Identify which cell holds the provided text, then report its [X, Y] central coordinate. 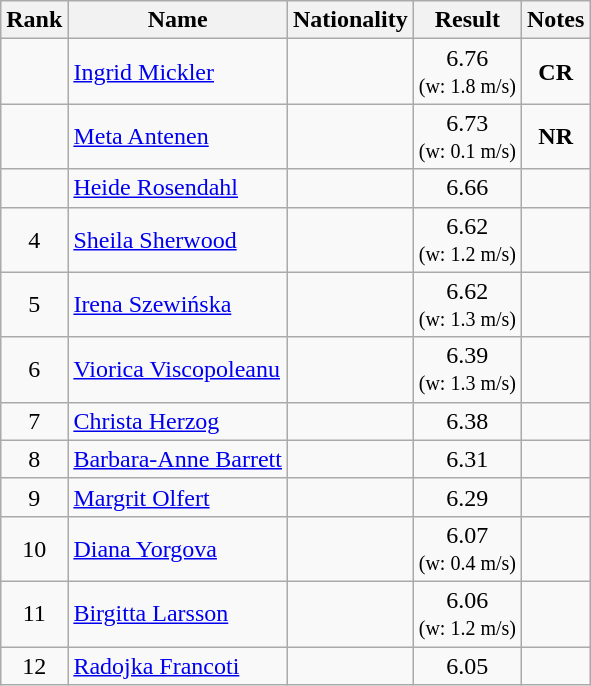
6.66 [467, 188]
8 [34, 459]
CR [555, 72]
Christa Herzog [178, 421]
6.76(w: 1.8 m/s) [467, 72]
6.73(w: 0.1 m/s) [467, 136]
6.05 [467, 665]
9 [34, 497]
10 [34, 548]
Nationality [350, 20]
12 [34, 665]
6.62(w: 1.2 m/s) [467, 240]
6.31 [467, 459]
6.62(w: 1.3 m/s) [467, 304]
Notes [555, 20]
Result [467, 20]
6.38 [467, 421]
Margrit Olfert [178, 497]
6.39(w: 1.3 m/s) [467, 370]
6 [34, 370]
5 [34, 304]
NR [555, 136]
6.07(w: 0.4 m/s) [467, 548]
Irena Szewińska [178, 304]
6.29 [467, 497]
Name [178, 20]
7 [34, 421]
Sheila Sherwood [178, 240]
Radojka Francoti [178, 665]
Rank [34, 20]
Viorica Viscopoleanu [178, 370]
Ingrid Mickler [178, 72]
Heide Rosendahl [178, 188]
11 [34, 614]
4 [34, 240]
Birgitta Larsson [178, 614]
Barbara-Anne Barrett [178, 459]
Diana Yorgova [178, 548]
6.06(w: 1.2 m/s) [467, 614]
Meta Antenen [178, 136]
